Identify which cell holds the provided text, then report its [x, y] central coordinate. 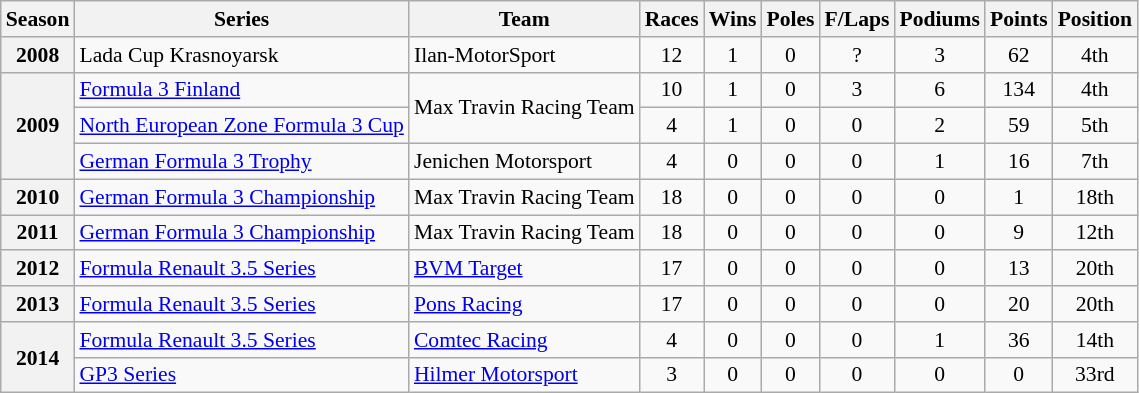
2 [940, 126]
Formula 3 Finland [241, 90]
2010 [38, 197]
German Formula 3 Trophy [241, 162]
2013 [38, 304]
Position [1095, 19]
BVM Target [524, 269]
59 [1019, 126]
Series [241, 19]
2008 [38, 55]
13 [1019, 269]
North European Zone Formula 3 Cup [241, 126]
Comtec Racing [524, 340]
Podiums [940, 19]
Pons Racing [524, 304]
Wins [733, 19]
2014 [38, 358]
Races [672, 19]
20 [1019, 304]
6 [940, 90]
14th [1095, 340]
Points [1019, 19]
Season [38, 19]
36 [1019, 340]
GP3 Series [241, 375]
18th [1095, 197]
12 [672, 55]
? [856, 55]
Lada Cup Krasnoyarsk [241, 55]
Ilan-MotorSport [524, 55]
2012 [38, 269]
Jenichen Motorsport [524, 162]
2011 [38, 233]
Poles [790, 19]
134 [1019, 90]
10 [672, 90]
62 [1019, 55]
5th [1095, 126]
7th [1095, 162]
2009 [38, 126]
16 [1019, 162]
33rd [1095, 375]
F/Laps [856, 19]
9 [1019, 233]
Team [524, 19]
Hilmer Motorsport [524, 375]
12th [1095, 233]
